For the text-containing cell, return its midpoint in (X, Y) coordinate format. 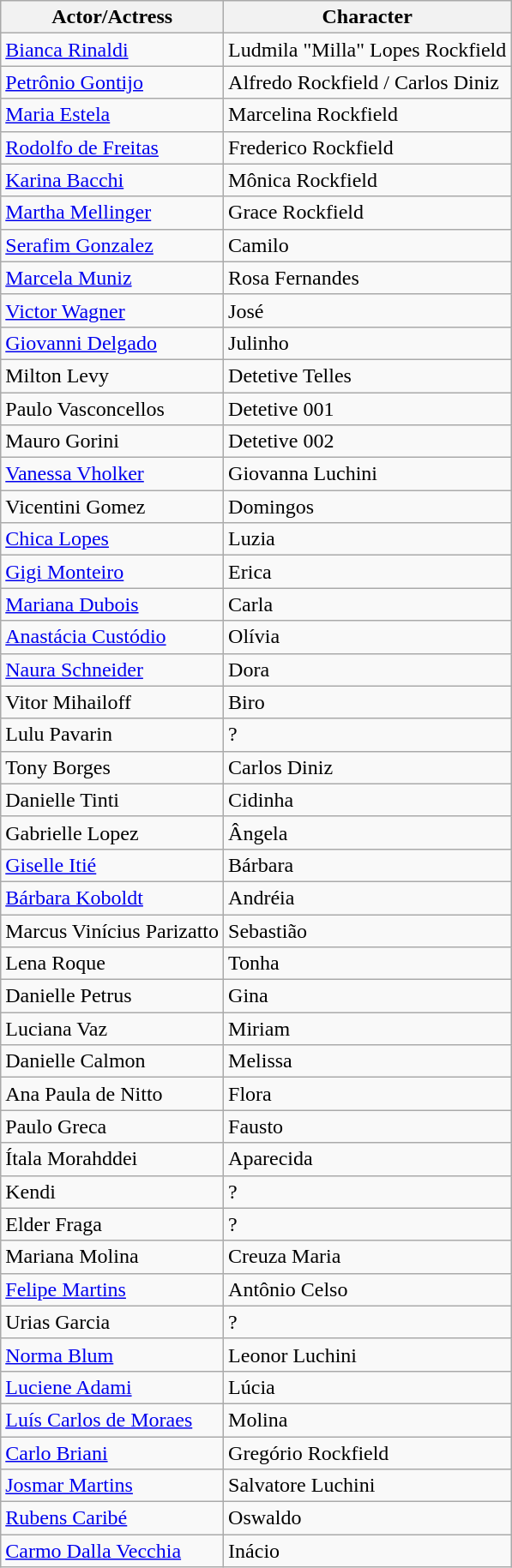
Carmo Dalla Vecchia (112, 1551)
Camilo (367, 245)
Elder Fraga (112, 1224)
Rosa Fernandes (367, 278)
Marcus Vinícius Parizatto (112, 930)
Fausto (367, 1126)
Oswaldo (367, 1518)
Gabrielle Lopez (112, 832)
Felipe Martins (112, 1289)
Luciana Vaz (112, 1029)
Detetive Telles (367, 375)
Mônica Rockfield (367, 180)
Lúcia (367, 1387)
José (367, 310)
Grace Rockfield (367, 213)
Giovanni Delgado (112, 343)
Vicentini Gomez (112, 507)
Danielle Petrus (112, 996)
Alfredo Rockfield / Carlos Diniz (367, 82)
Danielle Calmon (112, 1061)
Maria Estela (112, 115)
Urias Garcia (112, 1322)
Mauro Gorini (112, 442)
Antônio Celso (367, 1289)
Inácio (367, 1551)
Naura Schneider (112, 670)
Salvatore Luchini (367, 1486)
Mariana Dubois (112, 604)
Flora (367, 1094)
Detetive 001 (367, 409)
Giovanna Luchini (367, 474)
Luciene Adami (112, 1387)
Melissa (367, 1061)
Petrônio Gontijo (112, 82)
Tony Borges (112, 767)
Josmar Martins (112, 1486)
Molina (367, 1420)
Victor Wagner (112, 310)
Character (367, 17)
Lulu Pavarin (112, 735)
Miriam (367, 1029)
Biro (367, 702)
Bárbara (367, 865)
Tonha (367, 964)
Bárbara Koboldt (112, 898)
Chica Lopes (112, 539)
Gigi Monteiro (112, 572)
Julinho (367, 343)
Erica (367, 572)
Carla (367, 604)
Ana Paula de Nitto (112, 1094)
Danielle Tinti (112, 800)
Gregório Rockfield (367, 1453)
Dora (367, 670)
Paulo Greca (112, 1126)
Andréia (367, 898)
Luzia (367, 539)
Rodolfo de Freitas (112, 147)
Marcela Muniz (112, 278)
Olívia (367, 637)
Kendi (112, 1192)
Rubens Caribé (112, 1518)
Luís Carlos de Moraes (112, 1420)
Detetive 002 (367, 442)
Serafim Gonzalez (112, 245)
Aparecida (367, 1159)
Sebastião (367, 930)
Milton Levy (112, 375)
Carlos Diniz (367, 767)
Giselle Itié (112, 865)
Actor/Actress (112, 17)
Ângela (367, 832)
Gina (367, 996)
Marcelina Rockfield (367, 115)
Karina Bacchi (112, 180)
Anastácia Custódio (112, 637)
Martha Mellinger (112, 213)
Leonor Luchini (367, 1355)
Mariana Molina (112, 1257)
Cidinha (367, 800)
Paulo Vasconcellos (112, 409)
Vanessa Vholker (112, 474)
Norma Blum (112, 1355)
Ludmila "Milla" Lopes Rockfield (367, 50)
Frederico Rockfield (367, 147)
Bianca Rinaldi (112, 50)
Domingos (367, 507)
Ítala Morahddei (112, 1159)
Carlo Briani (112, 1453)
Creuza Maria (367, 1257)
Lena Roque (112, 964)
Vitor Mihailoff (112, 702)
